Detect which cell encompasses the target text, then output its [X, Y] center coordinate. 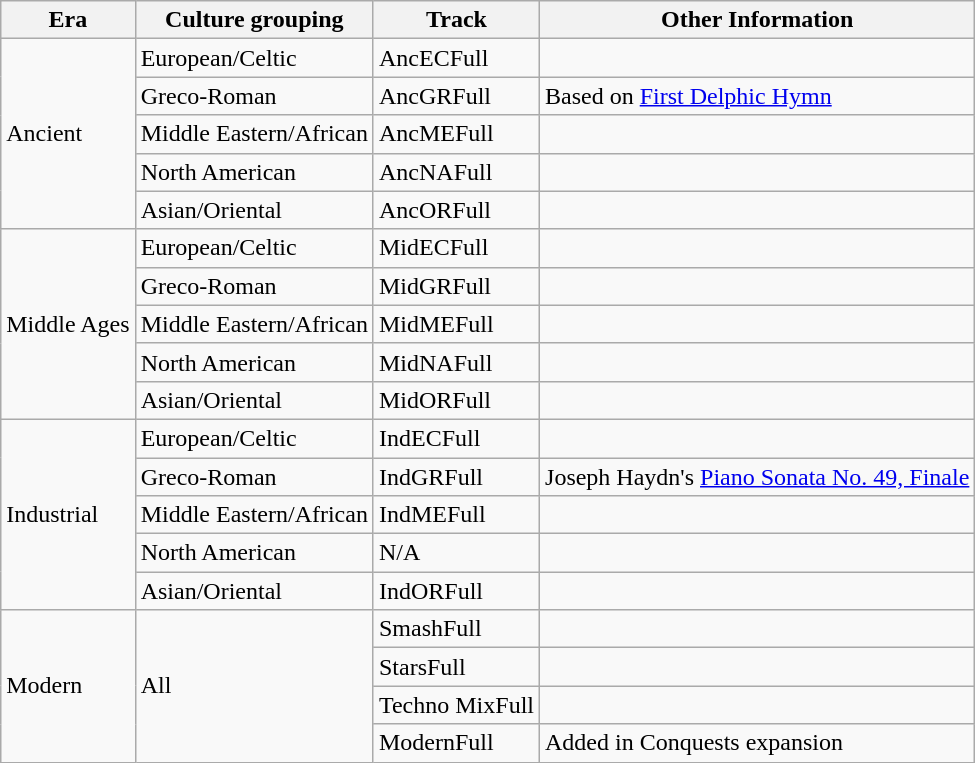
AncORFull [456, 210]
Ancient [68, 134]
StarsFull [456, 667]
AncNAFull [456, 172]
Culture grouping [254, 20]
Added in Conquests expansion [758, 743]
IndECFull [456, 438]
N/A [456, 553]
Based on First Delphic Hymn [758, 96]
Joseph Haydn's Piano Sonata No. 49, Finale [758, 477]
All [254, 686]
Middle Ages [68, 324]
MidECFull [456, 248]
IndMEFull [456, 515]
Modern [68, 686]
IndORFull [456, 591]
Industrial [68, 514]
AncMEFull [456, 134]
SmashFull [456, 629]
AncECFull [456, 58]
Other Information [758, 20]
AncGRFull [456, 96]
IndGRFull [456, 477]
Track [456, 20]
MidGRFull [456, 286]
Techno MixFull [456, 705]
MidMEFull [456, 324]
ModernFull [456, 743]
Era [68, 20]
MidORFull [456, 400]
MidNAFull [456, 362]
